For the text-containing cell, return its midpoint in (x, y) coordinate format. 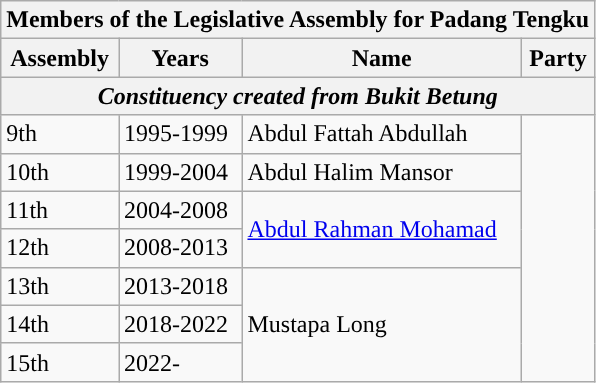
13th (60, 286)
Constituency created from Bukit Betung (298, 96)
Abdul Fattah Abdullah (382, 134)
2018-2022 (180, 324)
15th (60, 362)
Assembly (60, 58)
12th (60, 248)
Abdul Halim Mansor (382, 172)
Party (558, 58)
Name (382, 58)
1995-1999 (180, 134)
2013-2018 (180, 286)
2022- (180, 362)
Mustapa Long (382, 324)
14th (60, 324)
Members of the Legislative Assembly for Padang Tengku (298, 20)
2008-2013 (180, 248)
11th (60, 210)
10th (60, 172)
2004-2008 (180, 210)
Years (180, 58)
Abdul Rahman Mohamad (382, 229)
9th (60, 134)
1999-2004 (180, 172)
